Find where the given text appears and provide that cell's center as (X, Y) coordinate. 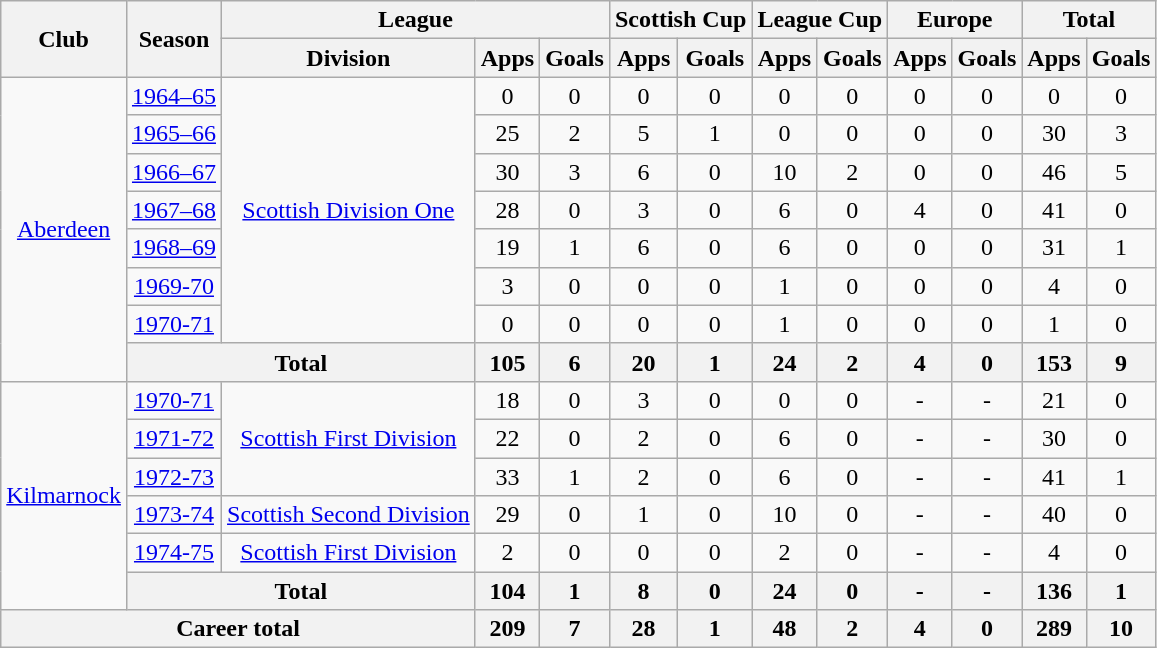
League Cup (820, 20)
31 (1054, 248)
21 (1054, 400)
1968–69 (174, 248)
22 (507, 438)
Aberdeen (64, 229)
Club (64, 39)
46 (1054, 172)
105 (507, 362)
Career total (238, 629)
153 (1054, 362)
Europe (955, 20)
Season (174, 39)
1966–67 (174, 172)
209 (507, 629)
Scottish Cup (680, 20)
1971-72 (174, 438)
25 (507, 134)
289 (1054, 629)
48 (784, 629)
League (416, 20)
Scottish Division One (349, 210)
1965–66 (174, 134)
1969-70 (174, 286)
20 (643, 362)
18 (507, 400)
9 (1121, 362)
Scottish Second Division (349, 515)
1973-74 (174, 515)
1964–65 (174, 96)
19 (507, 248)
Division (349, 58)
29 (507, 515)
8 (643, 591)
136 (1054, 591)
7 (575, 629)
33 (507, 477)
40 (1054, 515)
104 (507, 591)
1967–68 (174, 210)
Kilmarnock (64, 495)
1972-73 (174, 477)
1974-75 (174, 553)
